Return [X, Y] of the center of cell containing provided text 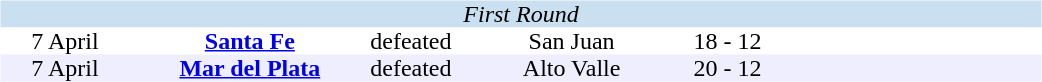
San Juan [572, 42]
Mar del Plata [250, 68]
20 - 12 [728, 68]
Santa Fe [250, 42]
First Round [520, 14]
18 - 12 [728, 42]
Alto Valle [572, 68]
